From the cell containing the given text, extract its center point as [x, y] coordinate. 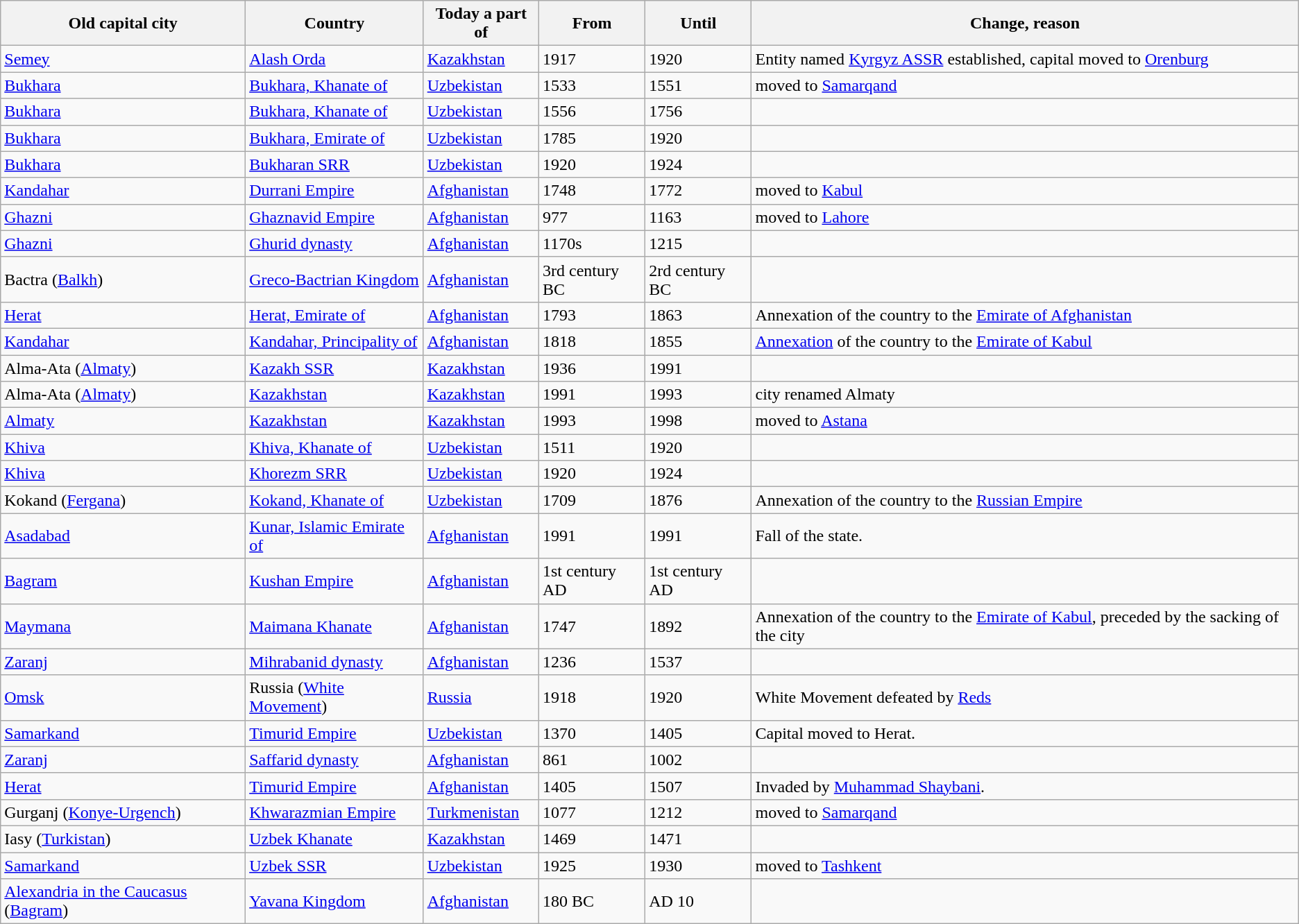
Yavana Kingdom [334, 902]
Bagram [124, 581]
Ghurid dynasty [334, 243]
Gurganj (Konye-Urgench) [124, 812]
3rd century BC [591, 279]
moved to Lahore [1025, 217]
Change, reason [1025, 24]
Khorezm SRR [334, 474]
Today a part of [481, 24]
AD 10 [698, 902]
1533 [591, 85]
977 [591, 217]
Kazakh SSR [334, 368]
Khwarazmian Empire [334, 812]
2rd century BC [698, 279]
1002 [698, 760]
Uzbek SSR [334, 865]
Capital moved to Herat. [1025, 733]
moved to Astana [1025, 421]
Old capital city [124, 24]
Annexation of the country to the Emirate of Kabul, preceded by the sacking of the city [1025, 626]
moved to Kabul [1025, 191]
1818 [591, 341]
1793 [591, 315]
1917 [591, 59]
Iasy (Turkistan) [124, 839]
1772 [698, 191]
Maimana Khanate [334, 626]
city renamed Almaty [1025, 395]
Kunar, Islamic Emirate of [334, 536]
Russia [481, 698]
1936 [591, 368]
Kushan Empire [334, 581]
1748 [591, 191]
1855 [698, 341]
Khiva, Khanate of [334, 447]
Kokand (Fergana) [124, 500]
1876 [698, 500]
1709 [591, 500]
1863 [698, 315]
moved to Tashkent [1025, 865]
1370 [591, 733]
Uzbek Khanate [334, 839]
Saffarid dynasty [334, 760]
From [591, 24]
180 BC [591, 902]
1892 [698, 626]
1537 [698, 662]
Until [698, 24]
1471 [698, 839]
1163 [698, 217]
White Movement defeated by Reds [1025, 698]
1925 [591, 865]
Durrani Empire [334, 191]
Alexandria in the Caucasus (Bagram) [124, 902]
Mihrabanid dynasty [334, 662]
Almaty [124, 421]
Bukhara, Emirate of [334, 138]
1212 [698, 812]
Bactra (Balkh) [124, 279]
Omsk [124, 698]
Kokand, Khanate of [334, 500]
1930 [698, 865]
1077 [591, 812]
Invaded by Muhammad Shaybani. [1025, 786]
1236 [591, 662]
1918 [591, 698]
861 [591, 760]
1551 [698, 85]
1556 [591, 112]
Asadabad [124, 536]
Country [334, 24]
Greco-Bactrian Kingdom [334, 279]
1785 [591, 138]
1511 [591, 447]
1756 [698, 112]
Semey [124, 59]
Annexation of the country to the Russian Empire [1025, 500]
Alash Orda [334, 59]
1469 [591, 839]
Annexation of the country to the Emirate of Kabul [1025, 341]
1170s [591, 243]
1507 [698, 786]
Kandahar, Principality of [334, 341]
Ghaznavid Empire [334, 217]
Turkmenistan [481, 812]
1747 [591, 626]
Russia (White Movement) [334, 698]
Maymana [124, 626]
Fall of the state. [1025, 536]
1998 [698, 421]
1215 [698, 243]
Annexation of the country to the Emirate of Afghanistan [1025, 315]
Entity named Kyrgyz ASSR established, capital moved to Orenburg [1025, 59]
Bukharan SRR [334, 164]
Herat, Emirate of [334, 315]
